Find where the given text appears and provide that cell's center as (x, y) coordinate. 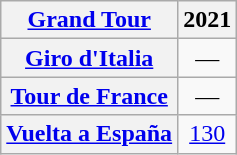
Tour de France (90, 96)
2021 (208, 20)
Vuelta a España (90, 134)
Giro d'Italia (90, 58)
130 (208, 134)
Grand Tour (90, 20)
